Pinpoint the cell where the given text exists, returning its (x, y) midpoint coordinate. 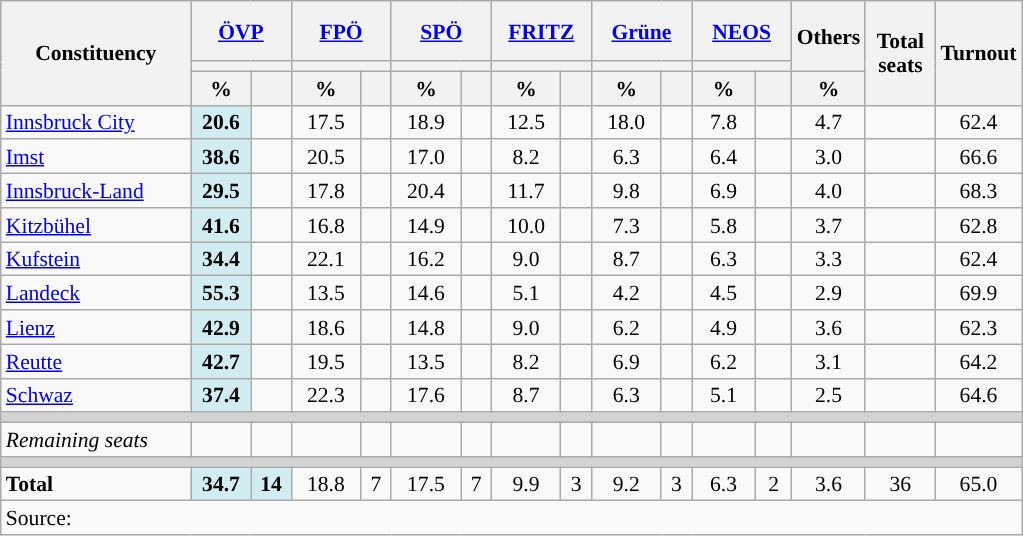
Constituency (96, 53)
Innsbruck-Land (96, 191)
19.5 (326, 361)
17.8 (326, 191)
36 (900, 484)
68.3 (978, 191)
22.3 (326, 395)
7.3 (626, 225)
4.7 (829, 122)
62.3 (978, 327)
18.0 (626, 122)
Schwaz (96, 395)
4.2 (626, 293)
Total (96, 484)
12.5 (526, 122)
20.4 (426, 191)
2.9 (829, 293)
Others (829, 36)
37.4 (221, 395)
62.8 (978, 225)
14.9 (426, 225)
7.8 (724, 122)
18.6 (326, 327)
Kitzbühel (96, 225)
FRITZ (541, 31)
4.9 (724, 327)
14.8 (426, 327)
34.7 (221, 484)
20.5 (326, 157)
20.6 (221, 122)
Reutte (96, 361)
4.0 (829, 191)
Grüne (641, 31)
17.6 (426, 395)
18.9 (426, 122)
16.8 (326, 225)
Innsbruck City (96, 122)
FPÖ (341, 31)
17.0 (426, 157)
Imst (96, 157)
Source: (512, 518)
11.7 (526, 191)
3.7 (829, 225)
65.0 (978, 484)
3.3 (829, 259)
42.9 (221, 327)
9.2 (626, 484)
3.1 (829, 361)
Kufstein (96, 259)
4.5 (724, 293)
5.8 (724, 225)
42.7 (221, 361)
16.2 (426, 259)
Landeck (96, 293)
Lienz (96, 327)
SPÖ (441, 31)
2.5 (829, 395)
64.2 (978, 361)
ÖVP (241, 31)
9.8 (626, 191)
NEOS (742, 31)
64.6 (978, 395)
34.4 (221, 259)
55.3 (221, 293)
14 (271, 484)
Totalseats (900, 53)
Remaining seats (96, 440)
10.0 (526, 225)
38.6 (221, 157)
14.6 (426, 293)
29.5 (221, 191)
41.6 (221, 225)
6.4 (724, 157)
9.9 (526, 484)
66.6 (978, 157)
22.1 (326, 259)
18.8 (326, 484)
69.9 (978, 293)
Turnout (978, 53)
2 (774, 484)
3.0 (829, 157)
